Capture the cell that displays the provided text and extract its (X, Y) central coordinate. 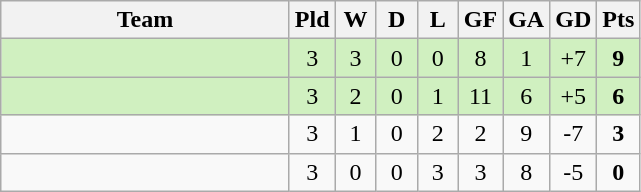
+5 (574, 96)
-7 (574, 134)
Team (146, 20)
Pld (312, 20)
GA (526, 20)
D (396, 20)
Pts (618, 20)
L (438, 20)
GD (574, 20)
11 (480, 96)
W (356, 20)
-5 (574, 172)
+7 (574, 58)
GF (480, 20)
